Return (x, y) of the center of cell containing provided text 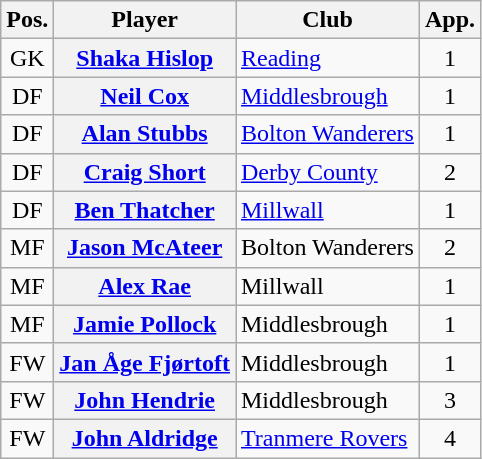
John Aldridge (145, 438)
Derby County (328, 172)
Ben Thatcher (145, 210)
John Hendrie (145, 400)
3 (450, 400)
Craig Short (145, 172)
Jamie Pollock (145, 324)
Alex Rae (145, 286)
Jason McAteer (145, 248)
Tranmere Rovers (328, 438)
Alan Stubbs (145, 134)
Pos. (28, 20)
GK (28, 58)
Jan Åge Fjørtoft (145, 362)
Neil Cox (145, 96)
4 (450, 438)
Player (145, 20)
Club (328, 20)
App. (450, 20)
Shaka Hislop (145, 58)
Reading (328, 58)
